Return (x, y) of the center of cell containing provided text 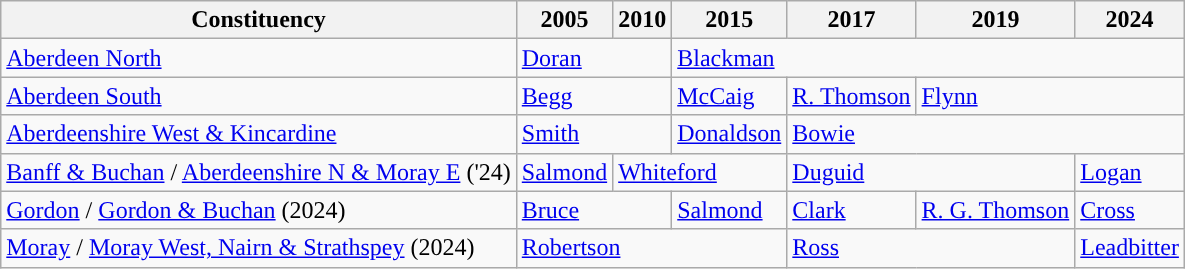
Aberdeen South (259, 96)
McCaig (730, 96)
Aberdeen North (259, 58)
Banff & Buchan / Aberdeenshire N & Moray E ('24) (259, 172)
Aberdeenshire West & Kincardine (259, 134)
Smith (594, 134)
Clark (852, 210)
Bruce (594, 210)
2024 (1130, 20)
Duguid (931, 172)
Blackman (928, 58)
Flynn (1050, 96)
Logan (1130, 172)
2017 (852, 20)
Constituency (259, 20)
Ross (931, 248)
Begg (594, 96)
Cross (1130, 210)
Bowie (986, 134)
Doran (594, 58)
2019 (996, 20)
Gordon / Gordon & Buchan (2024) (259, 210)
Whiteford (700, 172)
Moray / Moray West, Nairn & Strathspey (2024) (259, 248)
2015 (730, 20)
Robertson (652, 248)
R. Thomson (852, 96)
2005 (564, 20)
2010 (642, 20)
R. G. Thomson (996, 210)
Leadbitter (1130, 248)
Donaldson (730, 134)
